Identify which cell holds the provided text, then report its [x, y] central coordinate. 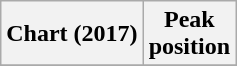
Peakposition [189, 34]
Chart (2017) [72, 34]
